Output the (x, y) coordinate of the center of the cell containing the given text.  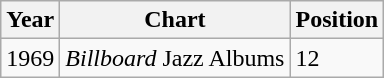
1969 (30, 58)
Year (30, 20)
Billboard Jazz Albums (175, 58)
Chart (175, 20)
Position (337, 20)
12 (337, 58)
